Extract the (x, y) coordinate from the center of the cell holding the provided text.  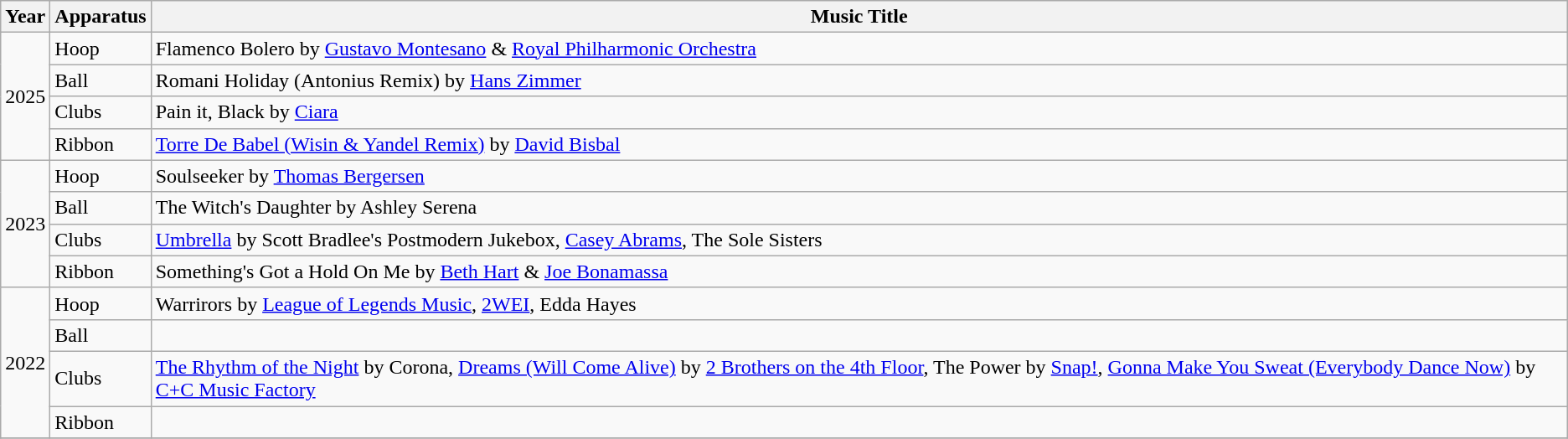
Music Title (859, 17)
Pain it, Black by Ciara (859, 112)
2025 (25, 96)
Year (25, 17)
Warrirors by League of Legends Music, 2WEI, Edda Hayes (859, 303)
Something's Got a Hold On Me by Beth Hart & Joe Bonamassa (859, 271)
Umbrella by Scott Bradlee's Postmodern Jukebox, Casey Abrams, The Sole Sisters (859, 240)
Soulseeker by Thomas Bergersen (859, 176)
The Witch's Daughter by Ashley Serena (859, 208)
Romani Holiday (Antonius Remix) by Hans Zimmer (859, 80)
Flamenco Bolero by Gustavo Montesano & Royal Philharmonic Orchestra (859, 49)
Torre De Babel (Wisin & Yandel Remix) by David Bisbal (859, 144)
2023 (25, 224)
2022 (25, 362)
Apparatus (101, 17)
